Search for the cell housing the specified text and yield its [x, y] center coordinate. 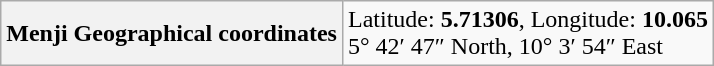
Menji Geographical coordinates [172, 34]
Latitude: 5.71306, Longitude: 10.0655° 42′ 47″ North, 10° 3′ 54″ East [528, 34]
